Capture the cell that displays the provided text and extract its [X, Y] central coordinate. 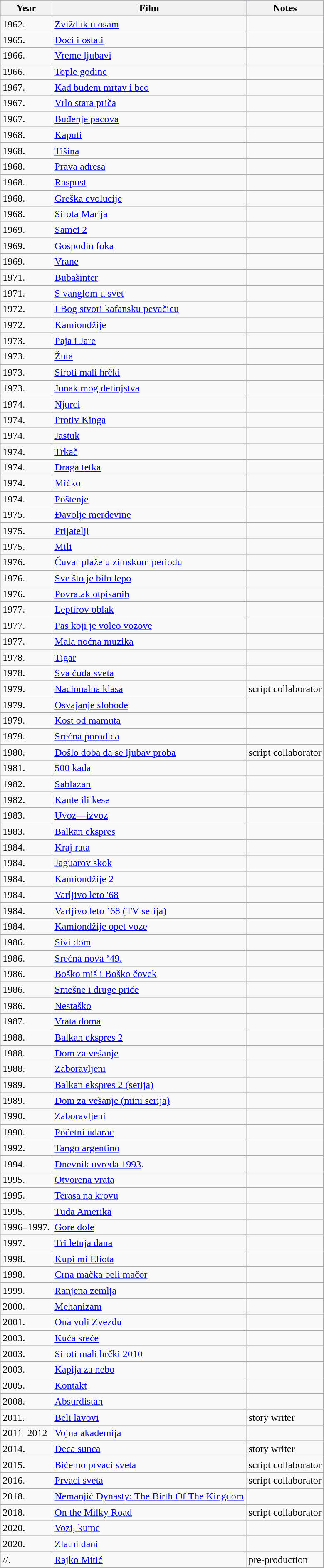
2014. [27, 1449]
1962. [27, 24]
Bićemo prvaci sveta [149, 1464]
Varljivo leto '68 [149, 895]
Protiv Kinga [149, 420]
Zlatni dani [149, 1544]
Tigar [149, 657]
Beli lavovi [149, 1417]
Doći i ostati [149, 40]
2008. [27, 1401]
Tango argentino [149, 1148]
Varljivo leto ’68 (TV serija) [149, 910]
1965. [27, 40]
Sablazan [149, 784]
1987. [27, 1021]
2000. [27, 1306]
Balkan ekspres 2 [149, 1037]
Prijatelji [149, 531]
Terasa na krovu [149, 1195]
Samci 2 [149, 230]
Balkan ekspres 2 (serija) [149, 1085]
Prava adresa [149, 166]
Leptirov oblak [149, 610]
Sivi dom [149, 942]
Poštenje [149, 499]
Mala noćna muzika [149, 641]
Tri letnja dana [149, 1243]
2016. [27, 1481]
Gore dole [149, 1227]
Kost od mamuta [149, 721]
//. [27, 1560]
Sva čuda sveta [149, 673]
Ranjena zemlja [149, 1291]
Tišina [149, 151]
Junak mog detinjstva [149, 388]
Vrlo stara priča [149, 103]
Čuvar plaže u zimskom periodu [149, 562]
Boško miš i Boško čovek [149, 974]
Žuta [149, 356]
Kaputi [149, 135]
Đavolje merdevine [149, 515]
2011. [27, 1417]
Vrata doma [149, 1021]
Mili [149, 547]
1999. [27, 1291]
S vanglom u svet [149, 293]
Kapija za nebo [149, 1370]
Njurci [149, 404]
Ona voli Zvezdu [149, 1322]
Uvoz—izvoz [149, 816]
Kontakt [149, 1385]
Siroti mali hrčki 2010 [149, 1354]
Rajko Mitić [149, 1560]
Notes [285, 8]
Kamiondžije [149, 325]
Kamiondžije opet voze [149, 926]
Sve što je bilo lepo [149, 578]
Mićko [149, 483]
Deca sunca [149, 1449]
Film [149, 8]
Vreme ljubavi [149, 56]
Greška evolucije [149, 198]
Dom za vešanje [149, 1053]
Kad budem mrtav i beo [149, 87]
Nacionalna klasa [149, 689]
Vrane [149, 262]
2005. [27, 1385]
Srećna nova ’49. [149, 958]
Crna mačka beli mačor [149, 1275]
Sirota Marija [149, 214]
Kraj rata [149, 847]
1997. [27, 1243]
1996–1997. [27, 1227]
Mehanizam [149, 1306]
2011–2012 [27, 1433]
Draga tetka [149, 467]
Tuđa Amerika [149, 1212]
Otvorena vrata [149, 1180]
1994. [27, 1164]
Osvajanje slobode [149, 705]
2001. [27, 1322]
Došlo doba da se ljubav proba [149, 752]
Početni udarac [149, 1132]
Raspust [149, 182]
2015. [27, 1464]
Bubašinter [149, 277]
Pas koji je voleo vozove [149, 626]
Kamiondžije 2 [149, 879]
500 kada [149, 768]
Tople godine [149, 72]
Paja i Jare [149, 341]
Dnevnik uvreda 1993. [149, 1164]
Year [27, 8]
Vozi, kume [149, 1528]
pre-production [285, 1560]
Kuća sreće [149, 1338]
Trkač [149, 451]
Vojna akademija [149, 1433]
Siroti mali hrčki [149, 372]
Kupi mi Eliota [149, 1259]
I Bog stvori kafansku pevačicu [149, 309]
Absurdistan [149, 1401]
Povratak otpisanih [149, 594]
Zvižduk u osam [149, 24]
Jaguarov skok [149, 863]
Dom za vešanje (mini serija) [149, 1101]
Gospodin foka [149, 246]
Srećna porodica [149, 737]
Smešne i druge priče [149, 990]
Jastuk [149, 435]
Buđenje pacova [149, 119]
1981. [27, 768]
Kante ili kese [149, 800]
Nestaško [149, 1006]
Nemanjić Dynasty: The Birth Of The Kingdom [149, 1496]
1980. [27, 752]
On the Milky Road [149, 1512]
Balkan ekspres [149, 831]
1992. [27, 1148]
Prvaci sveta [149, 1481]
